Extract the (x, y) coordinate from the center of the cell holding the provided text.  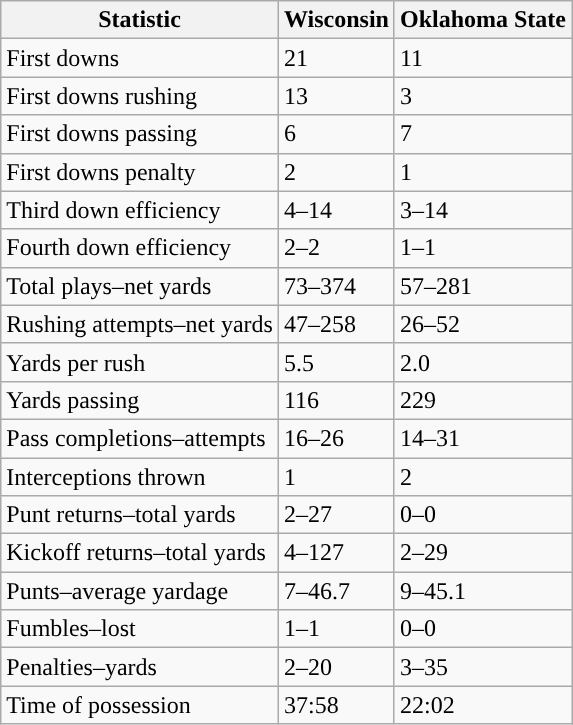
116 (336, 400)
Fourth down efficiency (140, 248)
13 (336, 96)
First downs penalty (140, 172)
2–20 (336, 667)
2–29 (482, 553)
9–45.1 (482, 591)
Punt returns–total yards (140, 515)
Yards passing (140, 400)
3 (482, 96)
Total plays–net yards (140, 286)
Oklahoma State (482, 20)
2–2 (336, 248)
16–26 (336, 438)
3–14 (482, 210)
7 (482, 134)
3–35 (482, 667)
7–46.7 (336, 591)
5.5 (336, 362)
4–14 (336, 210)
21 (336, 58)
Wisconsin (336, 20)
First downs (140, 58)
Yards per rush (140, 362)
73–374 (336, 286)
37:58 (336, 705)
Fumbles–lost (140, 629)
Time of possession (140, 705)
57–281 (482, 286)
Penalties–yards (140, 667)
14–31 (482, 438)
2.0 (482, 362)
Rushing attempts–net yards (140, 324)
Punts–average yardage (140, 591)
229 (482, 400)
6 (336, 134)
First downs rushing (140, 96)
Kickoff returns–total yards (140, 553)
Interceptions thrown (140, 477)
2–27 (336, 515)
47–258 (336, 324)
4–127 (336, 553)
26–52 (482, 324)
11 (482, 58)
First downs passing (140, 134)
Pass completions–attempts (140, 438)
Statistic (140, 20)
Third down efficiency (140, 210)
22:02 (482, 705)
